Capture the cell that displays the provided text and extract its [x, y] central coordinate. 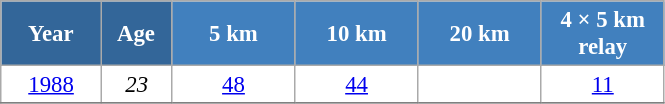
4 × 5 km relay [602, 34]
10 km [356, 34]
44 [356, 85]
Age [136, 34]
Year [52, 34]
11 [602, 85]
23 [136, 85]
5 km [234, 34]
48 [234, 85]
1988 [52, 85]
20 km [480, 34]
